Provide the (X, Y) coordinate of the cell's center where the given text is located.  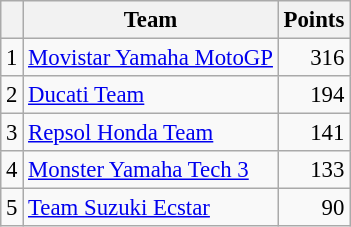
133 (314, 170)
Monster Yamaha Tech 3 (151, 170)
5 (12, 208)
Repsol Honda Team (151, 133)
1 (12, 58)
Movistar Yamaha MotoGP (151, 58)
316 (314, 58)
Team (151, 20)
2 (12, 95)
194 (314, 95)
3 (12, 133)
90 (314, 208)
141 (314, 133)
Ducati Team (151, 95)
Points (314, 20)
4 (12, 170)
Team Suzuki Ecstar (151, 208)
